Pinpoint the cell where the given text exists, returning its [x, y] midpoint coordinate. 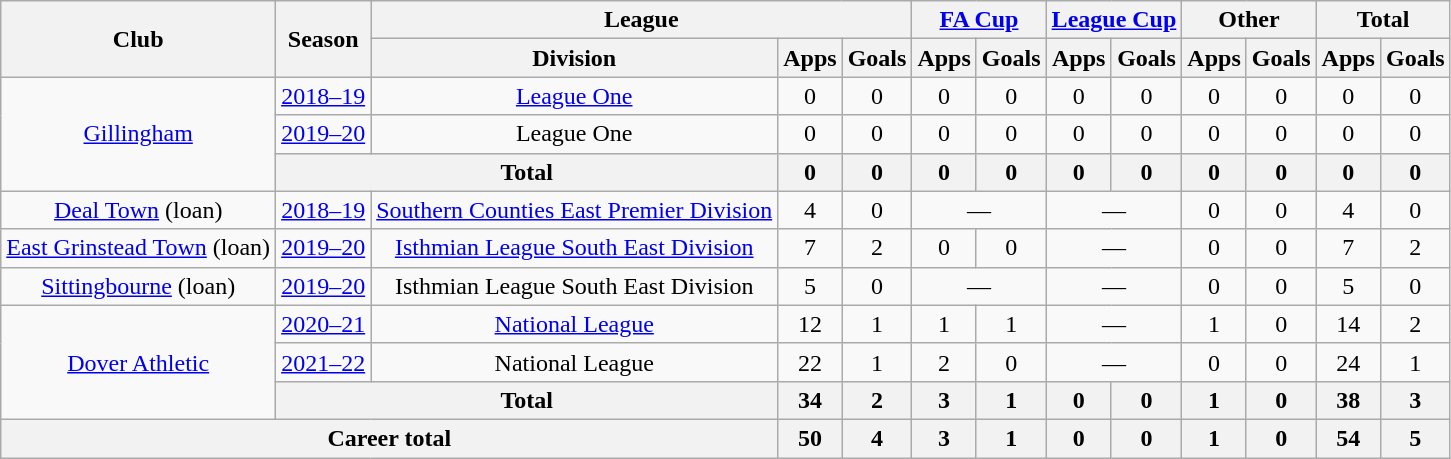
2021–22 [324, 362]
14 [1348, 324]
League [642, 20]
50 [810, 438]
Division [574, 58]
54 [1348, 438]
League Cup [1114, 20]
FA Cup [979, 20]
34 [810, 400]
Deal Town (loan) [138, 210]
Club [138, 39]
38 [1348, 400]
Gillingham [138, 134]
Dover Athletic [138, 362]
Season [324, 39]
Other [1249, 20]
East Grinstead Town (loan) [138, 248]
2020–21 [324, 324]
Sittingbourne (loan) [138, 286]
22 [810, 362]
24 [1348, 362]
Southern Counties East Premier Division [574, 210]
12 [810, 324]
Career total [390, 438]
